Determine the (x, y) coordinate at the center of the cell enclosing the given text.  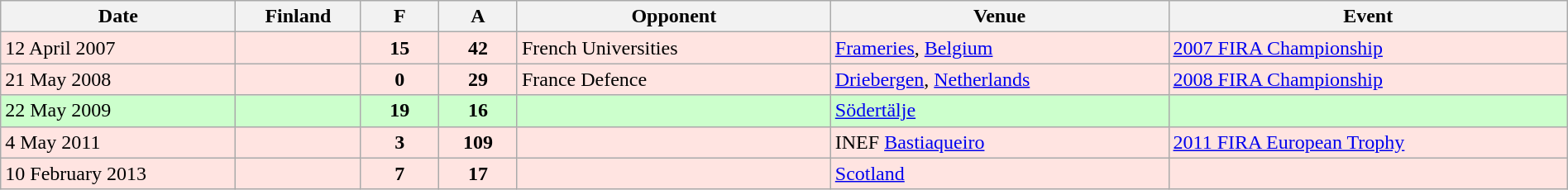
4 May 2011 (118, 142)
17 (478, 173)
2007 FIRA Championship (1368, 48)
Date (118, 17)
7 (400, 173)
22 May 2009 (118, 111)
Venue (999, 17)
INEF Bastiaqueiro (999, 142)
A (478, 17)
19 (400, 111)
12 April 2007 (118, 48)
Opponent (673, 17)
0 (400, 79)
2008 FIRA Championship (1368, 79)
Finland (298, 17)
France Defence (673, 79)
F (400, 17)
Frameries, Belgium (999, 48)
10 February 2013 (118, 173)
42 (478, 48)
29 (478, 79)
21 May 2008 (118, 79)
109 (478, 142)
15 (400, 48)
French Universities (673, 48)
2011 FIRA European Trophy (1368, 142)
3 (400, 142)
Event (1368, 17)
16 (478, 111)
Scotland (999, 173)
Driebergen, Netherlands (999, 79)
Södertälje (999, 111)
